Pinpoint the cell where the given text exists, returning its [x, y] midpoint coordinate. 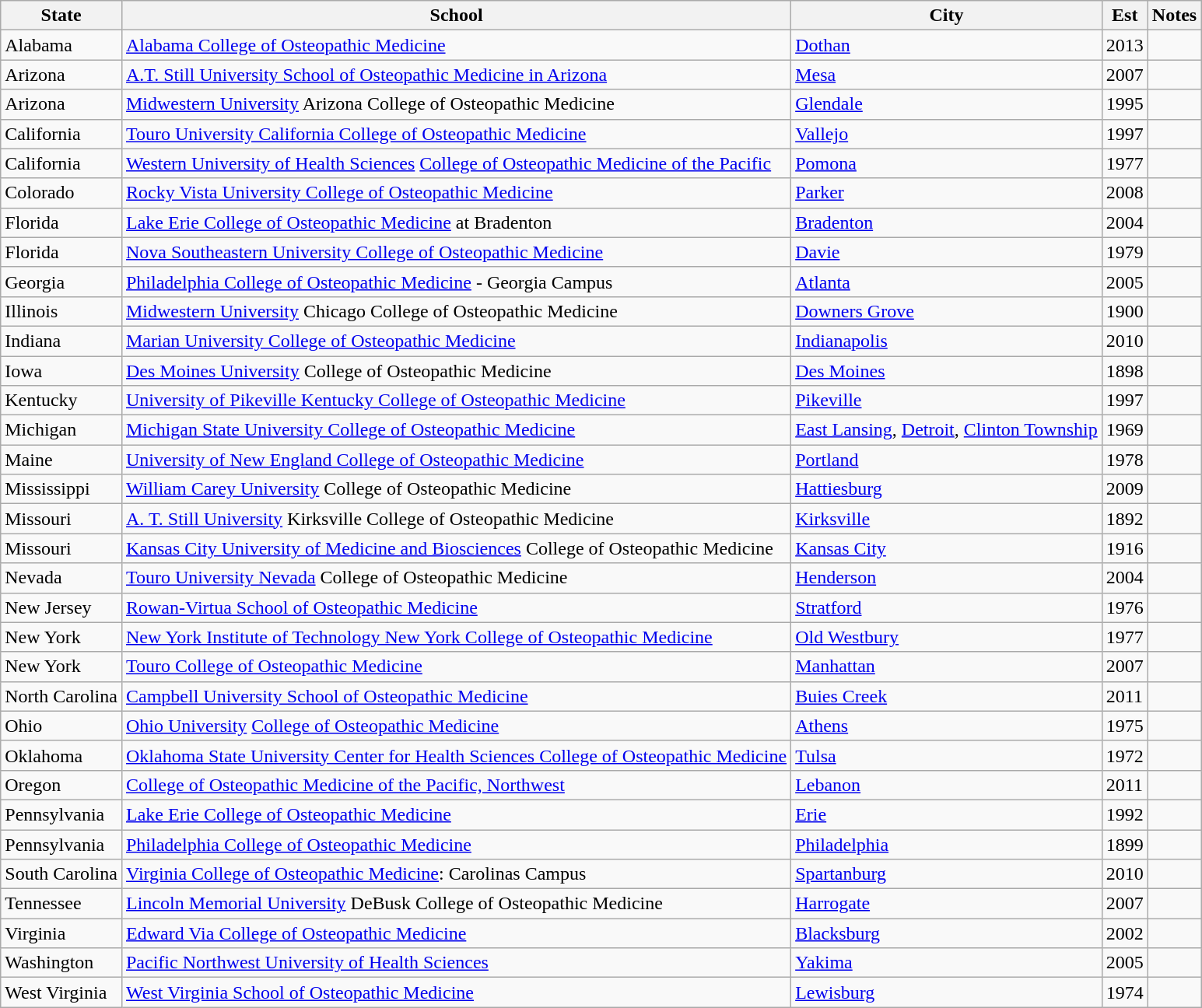
Midwestern University Arizona College of Osteopathic Medicine [456, 104]
2013 [1125, 45]
1992 [1125, 814]
Downers Grove [947, 311]
Maine [61, 460]
City [947, 16]
Notes [1174, 16]
South Carolina [61, 874]
Alabama [61, 45]
A. T. Still University Kirksville College of Osteopathic Medicine [456, 519]
Athens [947, 726]
Harrogate [947, 904]
Des Moines University College of Osteopathic Medicine [456, 371]
Tulsa [947, 755]
Manhattan [947, 667]
Iowa [61, 371]
Yakima [947, 963]
Mississippi [61, 489]
Midwestern University Chicago College of Osteopathic Medicine [456, 311]
Bradenton [947, 222]
Nevada [61, 578]
Touro College of Osteopathic Medicine [456, 667]
Michigan State University College of Osteopathic Medicine [456, 430]
Lincoln Memorial University DeBusk College of Osteopathic Medicine [456, 904]
Touro University Nevada College of Osteopathic Medicine [456, 578]
Philadelphia College of Osteopathic Medicine - Georgia Campus [456, 282]
Colorado [61, 193]
Henderson [947, 578]
1972 [1125, 755]
Virginia College of Osteopathic Medicine: Carolinas Campus [456, 874]
Georgia [61, 282]
Kentucky [61, 401]
Rocky Vista University College of Osteopathic Medicine [456, 193]
1976 [1125, 607]
1975 [1125, 726]
1978 [1125, 460]
1900 [1125, 311]
Philadelphia College of Osteopathic Medicine [456, 844]
University of New England College of Osteopathic Medicine [456, 460]
Indiana [61, 341]
Pacific Northwest University of Health Sciences [456, 963]
1974 [1125, 992]
1892 [1125, 519]
Old Westbury [947, 637]
East Lansing, Detroit, Clinton Township [947, 430]
Parker [947, 193]
2009 [1125, 489]
Philadelphia [947, 844]
Buies Creek [947, 696]
Vallejo [947, 134]
2008 [1125, 193]
Portland [947, 460]
New York Institute of Technology New York College of Osteopathic Medicine [456, 637]
Lebanon [947, 785]
North Carolina [61, 696]
College of Osteopathic Medicine of the Pacific, Northwest [456, 785]
Des Moines [947, 371]
Spartanburg [947, 874]
Lewisburg [947, 992]
Nova Southeastern University College of Osteopathic Medicine [456, 252]
Western University of Health Sciences College of Osteopathic Medicine of the Pacific [456, 163]
1969 [1125, 430]
Oregon [61, 785]
Glendale [947, 104]
A.T. Still University School of Osteopathic Medicine in Arizona [456, 75]
Lake Erie College of Osteopathic Medicine [456, 814]
2002 [1125, 933]
Davie [947, 252]
Erie [947, 814]
Ohio University College of Osteopathic Medicine [456, 726]
Edward Via College of Osteopathic Medicine [456, 933]
1898 [1125, 371]
Stratford [947, 607]
1899 [1125, 844]
Kirksville [947, 519]
1916 [1125, 548]
William Carey University College of Osteopathic Medicine [456, 489]
1979 [1125, 252]
Illinois [61, 311]
1995 [1125, 104]
Virginia [61, 933]
Pikeville [947, 401]
Washington [61, 963]
West Virginia School of Osteopathic Medicine [456, 992]
Rowan-Virtua School of Osteopathic Medicine [456, 607]
Alabama College of Osteopathic Medicine [456, 45]
West Virginia [61, 992]
Tennessee [61, 904]
Indianapolis [947, 341]
State [61, 16]
Dothan [947, 45]
Kansas City [947, 548]
Touro University California College of Osteopathic Medicine [456, 134]
Hattiesburg [947, 489]
Lake Erie College of Osteopathic Medicine at Bradenton [456, 222]
Oklahoma [61, 755]
Campbell University School of Osteopathic Medicine [456, 696]
Marian University College of Osteopathic Medicine [456, 341]
Blacksburg [947, 933]
Ohio [61, 726]
Mesa [947, 75]
Kansas City University of Medicine and Biosciences College of Osteopathic Medicine [456, 548]
Pomona [947, 163]
Atlanta [947, 282]
New Jersey [61, 607]
Oklahoma State University Center for Health Sciences College of Osteopathic Medicine [456, 755]
Michigan [61, 430]
Est [1125, 16]
School [456, 16]
University of Pikeville Kentucky College of Osteopathic Medicine [456, 401]
